Find where the given text appears and provide that cell's center as [X, Y] coordinate. 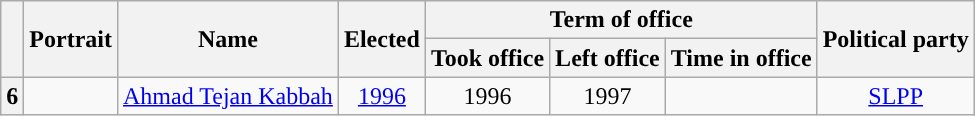
Name [228, 39]
Political party [896, 39]
Left office [608, 58]
6 [12, 96]
Time in office [741, 58]
Elected [382, 39]
Took office [487, 58]
Term of office [621, 20]
Portrait [71, 39]
SLPP [896, 96]
Ahmad Tejan Kabbah [228, 96]
1997 [608, 96]
